Detect which cell encompasses the target text, then output its [x, y] center coordinate. 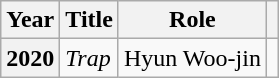
Title [90, 20]
2020 [30, 58]
Role [192, 20]
Hyun Woo-jin [192, 58]
Trap [90, 58]
Year [30, 20]
